Return the (x, y) coordinate for the center point of the cell that contains the specified text.  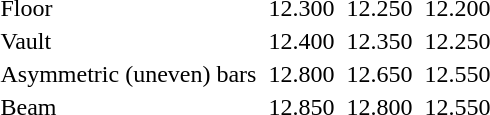
12.400 (302, 41)
12.350 (380, 41)
12.650 (380, 74)
12.800 (302, 74)
